Output the [X, Y] coordinate of the center of the cell containing the given text.  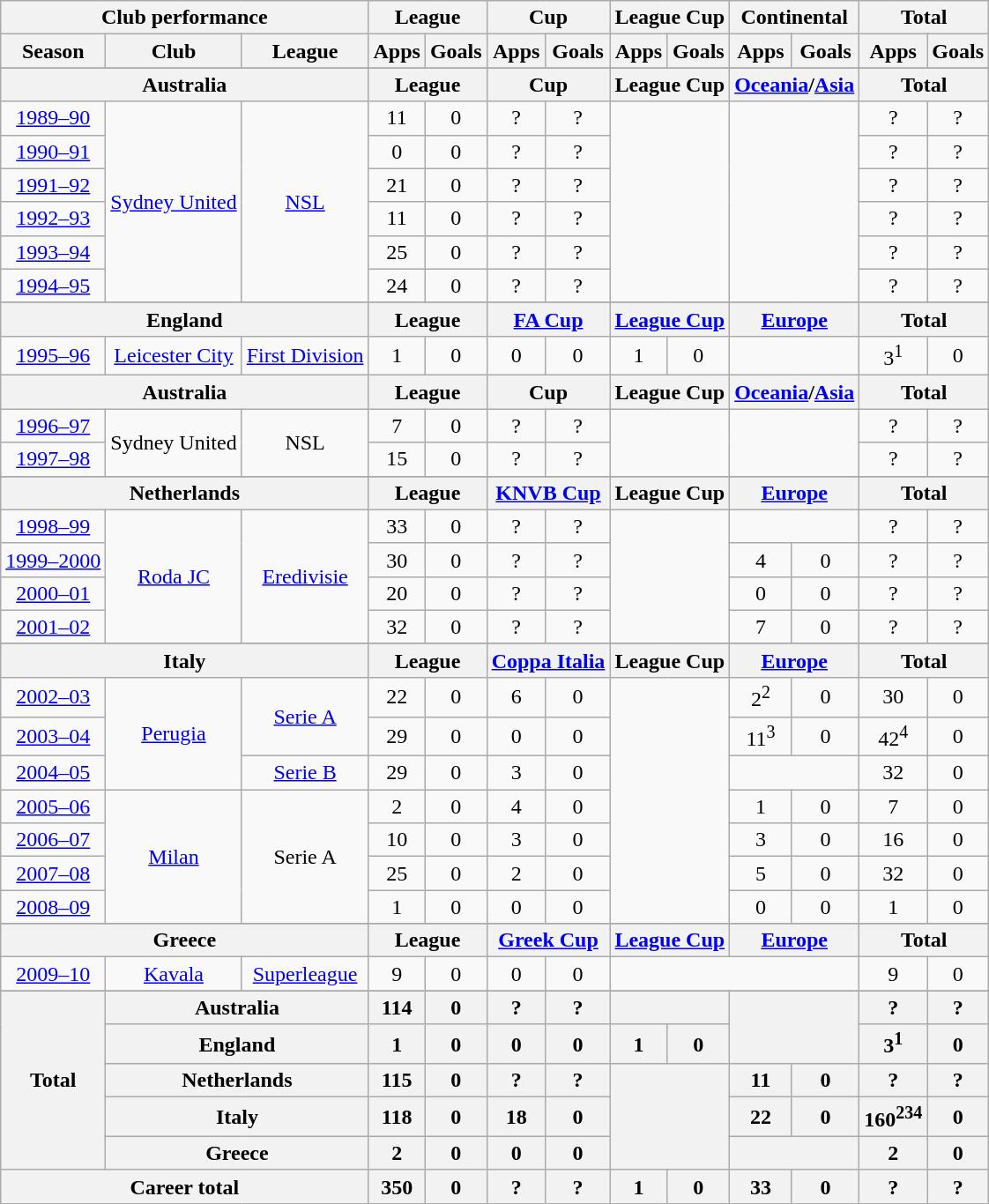
Greek Cup [548, 940]
18 [517, 1118]
Season [53, 51]
Coppa Italia [548, 660]
Club performance [185, 18]
15 [397, 459]
1990–91 [53, 152]
Leicester City [174, 356]
First Division [305, 356]
114 [397, 1007]
1995–96 [53, 356]
1989–90 [53, 118]
Superleague [305, 974]
1999–2000 [53, 560]
1996–97 [53, 426]
1997–98 [53, 459]
160234 [894, 1118]
Eredivisie [305, 576]
2003–04 [53, 737]
2009–10 [53, 974]
Kavala [174, 974]
2004–05 [53, 773]
24 [397, 286]
KNVB Cup [548, 493]
5 [762, 873]
2002–03 [53, 696]
Continental [795, 18]
115 [397, 1081]
1993–94 [53, 252]
424 [894, 737]
Career total [185, 1186]
2001–02 [53, 627]
1994–95 [53, 286]
2005–06 [53, 806]
Roda JC [174, 576]
2007–08 [53, 873]
2008–09 [53, 907]
Serie B [305, 773]
1998–99 [53, 526]
FA Cup [548, 319]
6 [517, 696]
16 [894, 840]
350 [397, 1186]
1991–92 [53, 185]
Club [174, 51]
113 [762, 737]
21 [397, 185]
Perugia [174, 733]
118 [397, 1118]
1992–93 [53, 219]
2000–01 [53, 593]
20 [397, 593]
Milan [174, 857]
10 [397, 840]
2006–07 [53, 840]
